Return the (x, y) coordinate for the center point of the cell that contains the specified text.  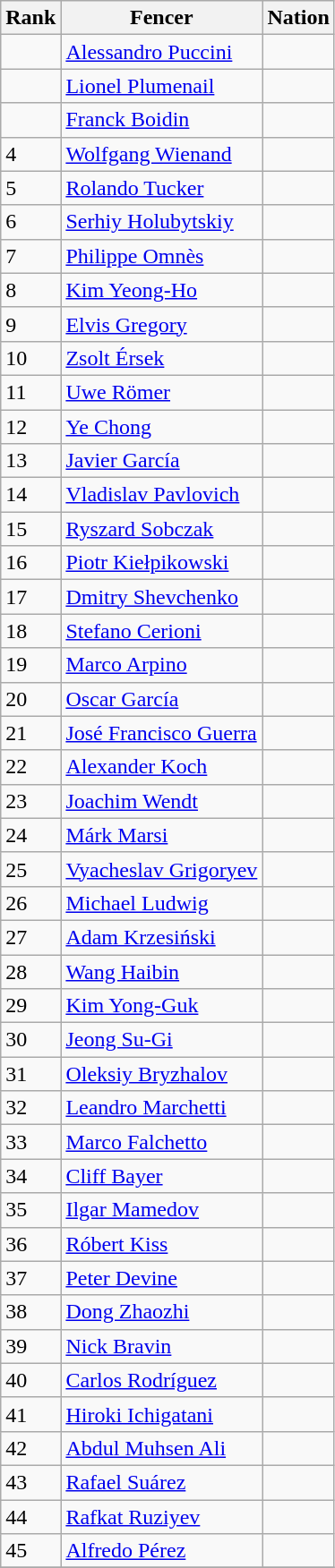
Zsolt Érsek (161, 358)
Serhiy Holubytskiy (161, 222)
10 (30, 358)
Ilgar Mamedov (161, 1210)
41 (30, 1414)
Oscar García (161, 699)
Lionel Plumenail (161, 86)
Wang Haibin (161, 971)
42 (30, 1448)
Abdul Muhsen Ali (161, 1448)
18 (30, 631)
Kim Yeong-Ho (161, 290)
Uwe Römer (161, 392)
23 (30, 801)
Javier García (161, 461)
9 (30, 324)
28 (30, 971)
Nick Bravin (161, 1346)
26 (30, 903)
24 (30, 835)
7 (30, 256)
Rolando Tucker (161, 188)
Leandro Marchetti (161, 1108)
13 (30, 461)
22 (30, 767)
Jeong Su-Gi (161, 1040)
Piotr Kiełpikowski (161, 563)
40 (30, 1380)
Michael Ludwig (161, 903)
29 (30, 1006)
Alfredo Pérez (161, 1551)
Cliff Bayer (161, 1176)
27 (30, 937)
Dong Zhaozhi (161, 1312)
15 (30, 529)
Stefano Cerioni (161, 631)
Dmitry Shevchenko (161, 597)
12 (30, 427)
4 (30, 154)
30 (30, 1040)
Wolfgang Wienand (161, 154)
16 (30, 563)
Adam Krzesiński (161, 937)
38 (30, 1312)
Fencer (161, 18)
19 (30, 665)
Vyacheslav Grigoryev (161, 869)
17 (30, 597)
José Francisco Guerra (161, 733)
14 (30, 495)
Joachim Wendt (161, 801)
Hiroki Ichigatani (161, 1414)
Elvis Gregory (161, 324)
Rafkat Ruziyev (161, 1517)
11 (30, 392)
Rank (30, 18)
Marco Falchetto (161, 1142)
34 (30, 1176)
32 (30, 1108)
Oleksiy Bryzhalov (161, 1074)
Ryszard Sobczak (161, 529)
33 (30, 1142)
Peter Devine (161, 1278)
Nation (298, 18)
Vladislav Pavlovich (161, 495)
31 (30, 1074)
8 (30, 290)
Franck Boidin (161, 120)
Alexander Koch (161, 767)
25 (30, 869)
43 (30, 1482)
5 (30, 188)
36 (30, 1244)
37 (30, 1278)
20 (30, 699)
45 (30, 1551)
21 (30, 733)
Alessandro Puccini (161, 52)
44 (30, 1517)
39 (30, 1346)
Ye Chong (161, 427)
Philippe Omnès (161, 256)
Róbert Kiss (161, 1244)
35 (30, 1210)
Marco Arpino (161, 665)
Carlos Rodríguez (161, 1380)
6 (30, 222)
Márk Marsi (161, 835)
Rafael Suárez (161, 1482)
Kim Yong-Guk (161, 1006)
